Return (X, Y) of the center of cell containing provided text 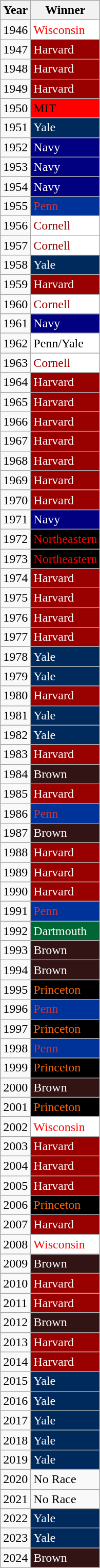
2012 (15, 1323)
1958 (15, 265)
2018 (15, 1440)
Penn/Yale (66, 343)
1963 (15, 363)
1952 (15, 147)
1993 (15, 950)
2011 (15, 1303)
2015 (15, 1381)
2024 (15, 1558)
1948 (15, 69)
1991 (15, 911)
1962 (15, 343)
2022 (15, 1519)
1976 (15, 618)
1992 (15, 931)
1947 (15, 49)
1960 (15, 304)
1990 (15, 892)
1964 (15, 382)
2007 (15, 1225)
2002 (15, 1126)
MIT (66, 108)
2013 (15, 1342)
1974 (15, 578)
1998 (15, 1048)
2019 (15, 1459)
1946 (15, 30)
Year (15, 10)
1971 (15, 519)
1970 (15, 500)
1969 (15, 480)
1979 (15, 676)
1951 (15, 128)
1961 (15, 324)
2008 (15, 1244)
1966 (15, 421)
1999 (15, 1068)
Dartmouth (66, 931)
1977 (15, 637)
2003 (15, 1146)
1997 (15, 1029)
1956 (15, 225)
1986 (15, 813)
1984 (15, 774)
2016 (15, 1401)
2017 (15, 1420)
1975 (15, 598)
1996 (15, 1009)
1989 (15, 872)
1953 (15, 167)
2020 (15, 1479)
1982 (15, 735)
1983 (15, 754)
Winner (66, 10)
1980 (15, 696)
1955 (15, 206)
1965 (15, 402)
1995 (15, 990)
1949 (15, 89)
1981 (15, 715)
1959 (15, 285)
2006 (15, 1205)
1957 (15, 245)
1987 (15, 833)
2004 (15, 1166)
2005 (15, 1185)
1972 (15, 539)
1985 (15, 794)
2000 (15, 1087)
1968 (15, 461)
1988 (15, 852)
2023 (15, 1538)
2009 (15, 1264)
1954 (15, 186)
1973 (15, 558)
2014 (15, 1362)
1978 (15, 657)
1994 (15, 970)
1950 (15, 108)
2010 (15, 1283)
2021 (15, 1499)
2001 (15, 1107)
1967 (15, 441)
